Return [x, y] of the center of cell containing provided text 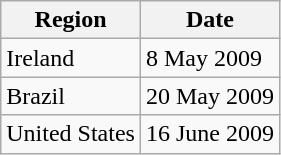
Brazil [71, 96]
Ireland [71, 58]
20 May 2009 [210, 96]
United States [71, 134]
Date [210, 20]
Region [71, 20]
8 May 2009 [210, 58]
16 June 2009 [210, 134]
